Search for the cell housing the specified text and yield its [x, y] center coordinate. 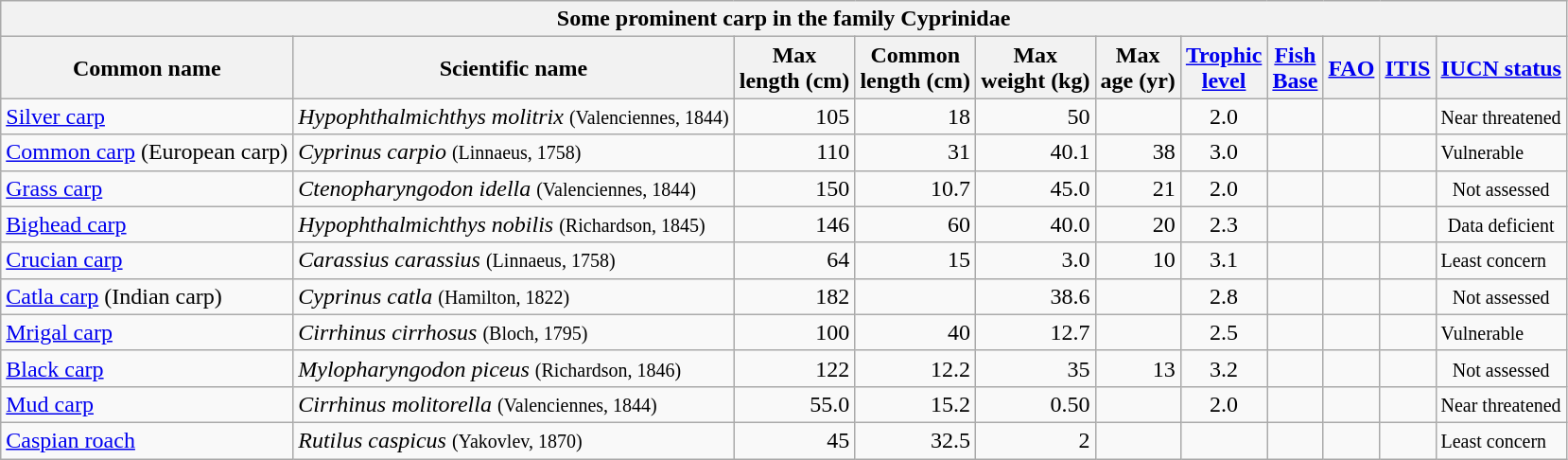
Maxage (yr) [1138, 68]
15 [915, 260]
20 [1138, 224]
Hypophthalmichthys molitrix (Valenciennes, 1844) [514, 116]
3.2 [1224, 368]
Trophiclevel [1224, 68]
Catla carp (Indian carp) [148, 296]
45 [794, 440]
Data deficient [1501, 224]
146 [794, 224]
182 [794, 296]
55.0 [794, 404]
0.50 [1036, 404]
IUCN status [1501, 68]
12.7 [1036, 332]
2 [1036, 440]
Mrigal carp [148, 332]
50 [1036, 116]
35 [1036, 368]
Cyprinus carpio (Linnaeus, 1758) [514, 152]
40.0 [1036, 224]
Commonlength (cm) [915, 68]
Cirrhinus molitorella (Valenciennes, 1844) [514, 404]
Silver carp [148, 116]
Common name [148, 68]
Cyprinus catla (Hamilton, 1822) [514, 296]
FishBase [1296, 68]
110 [794, 152]
Caspian roach [148, 440]
122 [794, 368]
Rutilus caspicus (Yakovlev, 1870) [514, 440]
10 [1138, 260]
Crucian carp [148, 260]
100 [794, 332]
FAO [1351, 68]
Ctenopharyngodon idella (Valenciennes, 1844) [514, 188]
Maxlength (cm) [794, 68]
105 [794, 116]
45.0 [1036, 188]
18 [915, 116]
21 [1138, 188]
Bighead carp [148, 224]
Mud carp [148, 404]
15.2 [915, 404]
Some prominent carp in the family Cyprinidae [784, 19]
2.3 [1224, 224]
Carassius carassius (Linnaeus, 1758) [514, 260]
Black carp [148, 368]
Maxweight (kg) [1036, 68]
31 [915, 152]
64 [794, 260]
12.2 [915, 368]
2.5 [1224, 332]
2.8 [1224, 296]
32.5 [915, 440]
Grass carp [148, 188]
10.7 [915, 188]
150 [794, 188]
Cirrhinus cirrhosus (Bloch, 1795) [514, 332]
13 [1138, 368]
Mylopharyngodon piceus (Richardson, 1846) [514, 368]
40 [915, 332]
38.6 [1036, 296]
40.1 [1036, 152]
38 [1138, 152]
Scientific name [514, 68]
ITIS [1407, 68]
Common carp (European carp) [148, 152]
Hypophthalmichthys nobilis (Richardson, 1845) [514, 224]
60 [915, 224]
3.1 [1224, 260]
